Search for the cell housing the specified text and yield its (x, y) center coordinate. 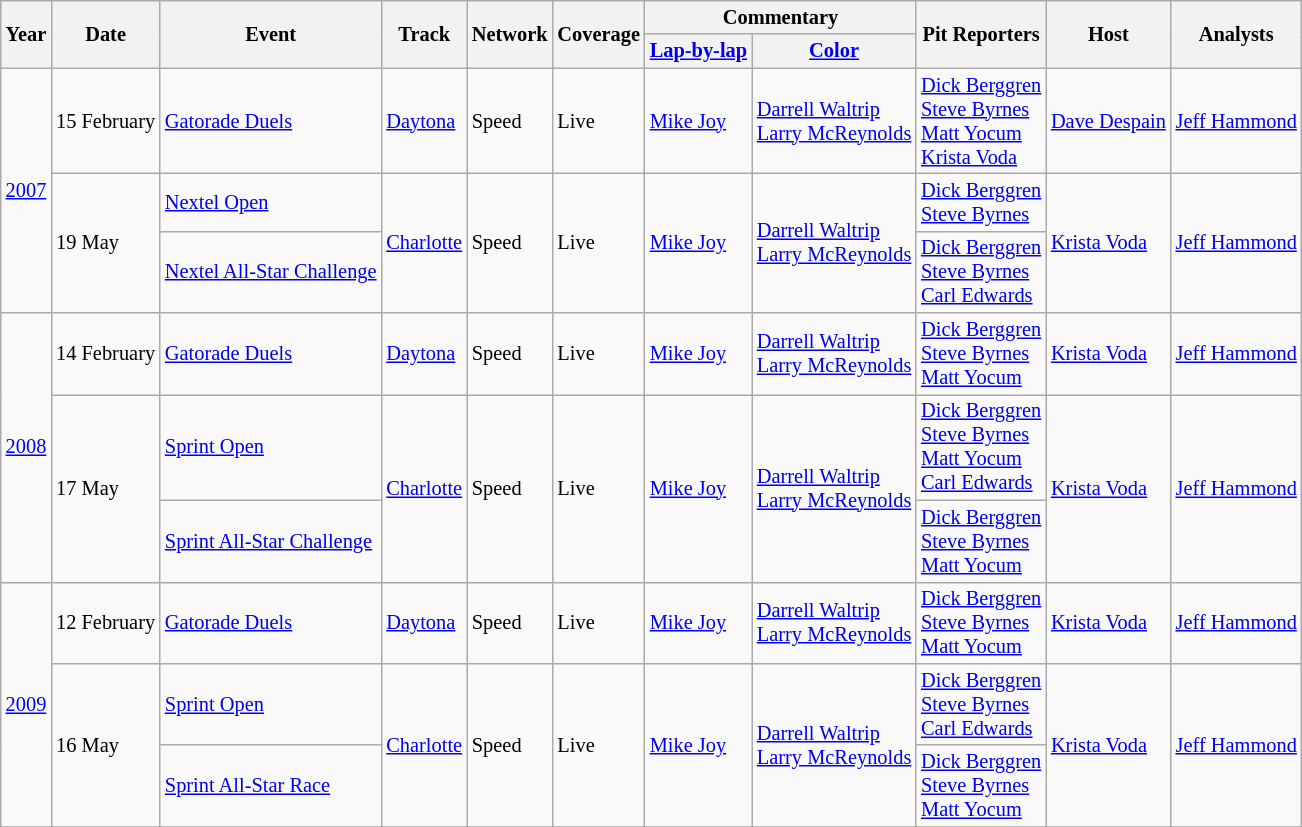
Lap-by-lap (698, 51)
Sprint All-Star Race (270, 786)
Dick Berggren Steve Byrnes (981, 202)
Dave Despain (1108, 121)
Year (26, 34)
Track (424, 34)
Nextel All-Star Challenge (270, 272)
2007 (26, 190)
17 May (106, 488)
Commentary (780, 17)
19 May (106, 242)
Network (510, 34)
2009 (26, 704)
16 May (106, 744)
Host (1108, 34)
Sprint All-Star Challenge (270, 541)
Event (270, 34)
Nextel Open (270, 202)
Pit Reporters (981, 34)
12 February (106, 623)
Coverage (598, 34)
15 February (106, 121)
14 February (106, 354)
Dick Berggren Steve Byrnes Matt Yocum Carl Edwards (981, 447)
Color (834, 51)
2008 (26, 448)
Date (106, 34)
Analysts (1236, 34)
Dick Berggren Steve Byrnes Matt Yocum Krista Voda (981, 121)
